Detect which cell encompasses the target text, then output its (x, y) center coordinate. 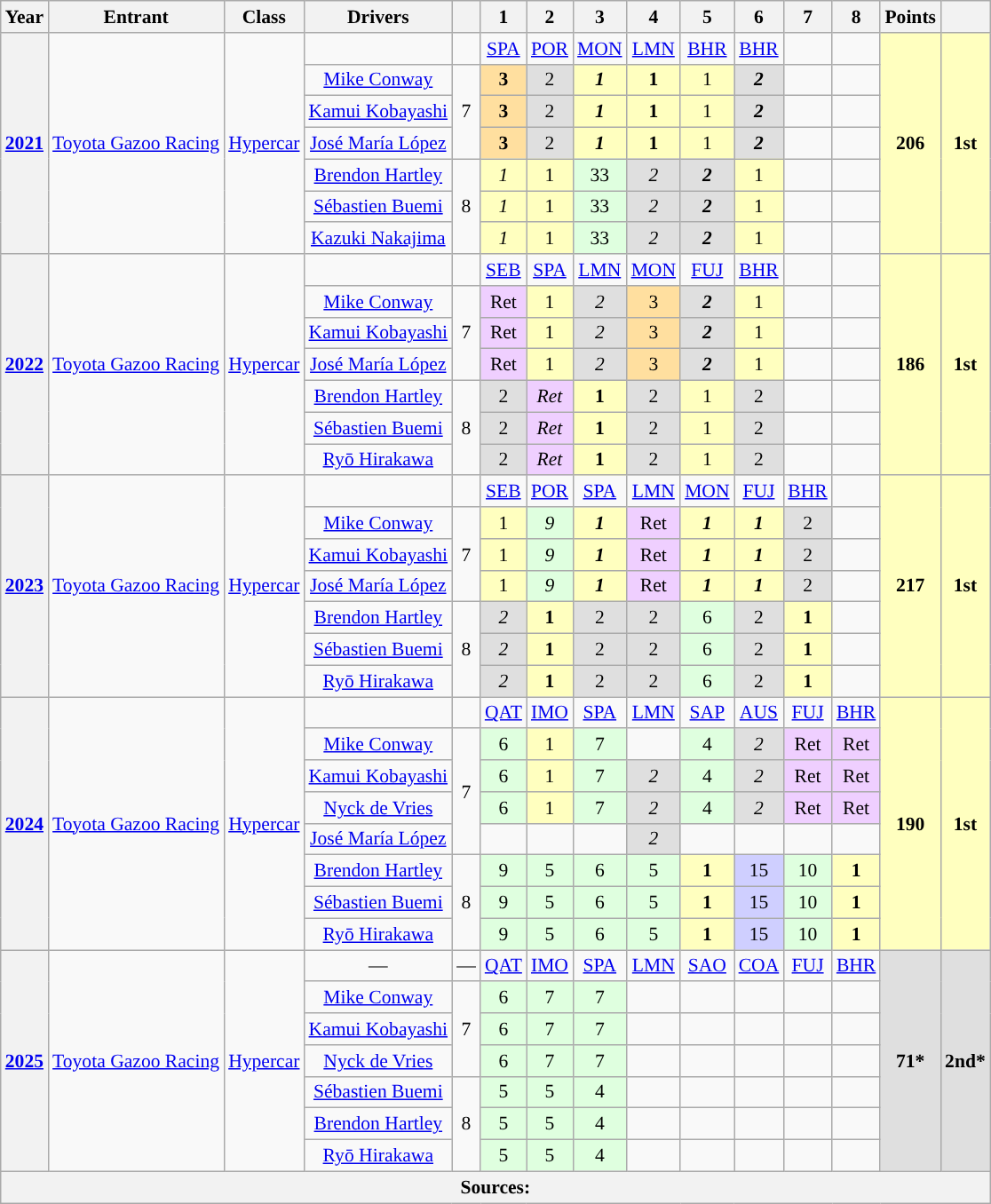
206 (910, 144)
2024 (25, 824)
Sources: (495, 1187)
2021 (25, 144)
2023 (25, 586)
Year (25, 17)
71* (910, 1060)
Points (910, 17)
Class (264, 17)
Drivers (378, 17)
AUS (759, 713)
2025 (25, 1060)
COA (759, 966)
Entrant (136, 17)
186 (910, 364)
SAP (707, 713)
217 (910, 586)
2nd* (965, 1060)
190 (910, 824)
2022 (25, 364)
Kazuki Nakajima (378, 239)
SAO (707, 966)
